Detect which cell encompasses the target text, then output its [X, Y] center coordinate. 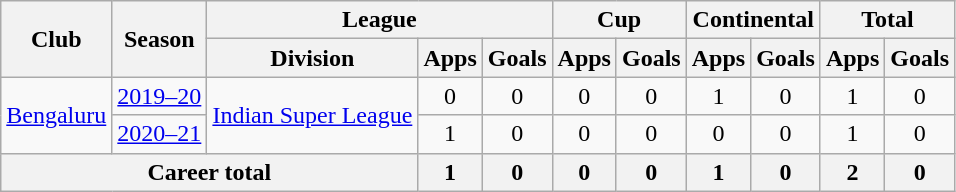
Division [312, 58]
2 [852, 172]
2019–20 [160, 96]
Career total [210, 172]
Continental [753, 20]
Indian Super League [312, 115]
Bengaluru [56, 115]
League [380, 20]
Cup [619, 20]
Season [160, 39]
2020–21 [160, 134]
Club [56, 39]
Total [887, 20]
